Locate the cell with the specified text and output its [x, y] center coordinate. 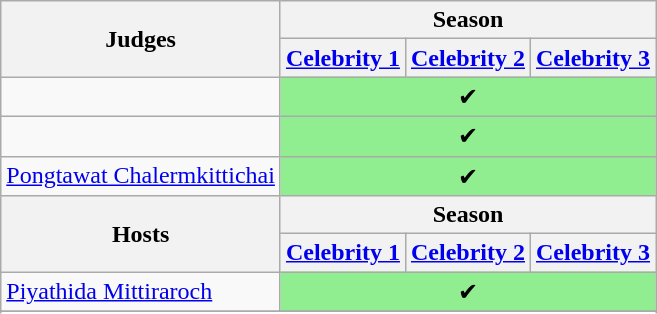
Hosts [141, 234]
Judges [141, 39]
Piyathida Mittiraroch [141, 292]
Pongtawat Chalermkittichai [141, 176]
